Find where the given text appears and provide that cell's center as [x, y] coordinate. 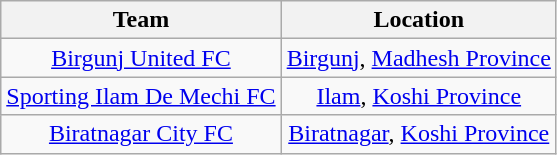
Biratnagar City FC [141, 134]
Birgunj, Madhesh Province [418, 58]
Location [418, 20]
Ilam, Koshi Province [418, 96]
Biratnagar, Koshi Province [418, 134]
Sporting Ilam De Mechi FC [141, 96]
Birgunj United FC [141, 58]
Team [141, 20]
